Pinpoint the cell where the given text exists, returning its (x, y) midpoint coordinate. 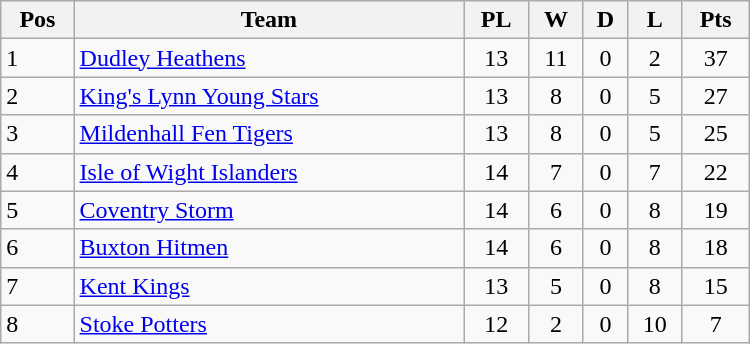
4 (38, 172)
Dudley Heathens (269, 58)
W (556, 20)
PL (496, 20)
L (656, 20)
Pts (716, 20)
10 (656, 324)
3 (38, 134)
27 (716, 96)
Kent Kings (269, 286)
18 (716, 248)
12 (496, 324)
Pos (38, 20)
Coventry Storm (269, 210)
Team (269, 20)
19 (716, 210)
Stoke Potters (269, 324)
22 (716, 172)
11 (556, 58)
Buxton Hitmen (269, 248)
15 (716, 286)
Mildenhall Fen Tigers (269, 134)
Isle of Wight Islanders (269, 172)
King's Lynn Young Stars (269, 96)
25 (716, 134)
37 (716, 58)
1 (38, 58)
D (605, 20)
